Extract the [X, Y] coordinate from the center of the cell holding the provided text.  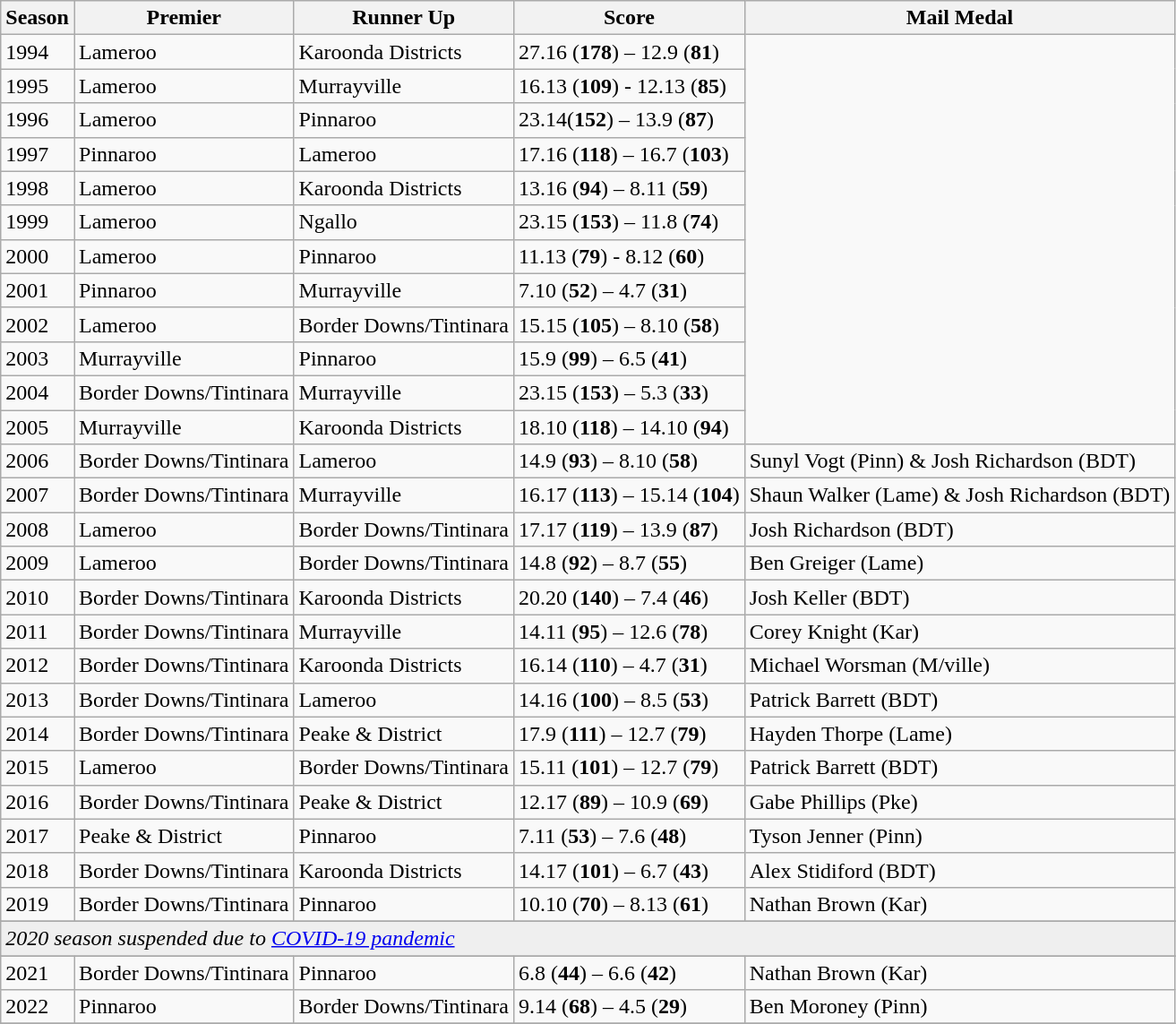
12.17 (89) – 10.9 (69) [630, 802]
15.15 (105) – 8.10 (58) [630, 324]
14.16 (100) – 8.5 (53) [630, 700]
Alex Stidiford (BDT) [960, 870]
2019 [38, 904]
2006 [38, 461]
6.8 (44) – 6.6 (42) [630, 972]
23.15 (153) – 11.8 (74) [630, 222]
13.16 (94) – 8.11 (59) [630, 188]
2010 [38, 598]
16.13 (109) - 12.13 (85) [630, 86]
Tyson Jenner (Pinn) [960, 836]
14.9 (93) – 8.10 (58) [630, 461]
2017 [38, 836]
2003 [38, 358]
Shaun Walker (Lame) & Josh Richardson (BDT) [960, 495]
20.20 (140) – 7.4 (46) [630, 598]
18.10 (118) – 14.10 (94) [630, 427]
14.8 (92) – 8.7 (55) [630, 564]
2008 [38, 529]
14.17 (101) – 6.7 (43) [630, 870]
Corey Knight (Kar) [960, 632]
2000 [38, 256]
16.17 (113) – 15.14 (104) [630, 495]
2005 [38, 427]
2009 [38, 564]
11.13 (79) - 8.12 (60) [630, 256]
1994 [38, 52]
2016 [38, 802]
1999 [38, 222]
2018 [38, 870]
7.10 (52) – 4.7 (31) [630, 290]
2014 [38, 734]
Ben Greiger (Lame) [960, 564]
2002 [38, 324]
17.9 (111) – 12.7 (79) [630, 734]
Hayden Thorpe (Lame) [960, 734]
2012 [38, 666]
1998 [38, 188]
2015 [38, 768]
16.14 (110) – 4.7 (31) [630, 666]
2013 [38, 700]
15.9 (99) – 6.5 (41) [630, 358]
2001 [38, 290]
Josh Keller (BDT) [960, 598]
Gabe Phillips (Pke) [960, 802]
1997 [38, 154]
Mail Medal [960, 18]
1995 [38, 86]
2011 [38, 632]
23.15 (153) – 5.3 (33) [630, 392]
Season [38, 18]
2004 [38, 392]
2021 [38, 972]
Sunyl Vogt (Pinn) & Josh Richardson (BDT) [960, 461]
Ngallo [404, 222]
17.17 (119) – 13.9 (87) [630, 529]
9.14 (68) – 4.5 (29) [630, 1007]
23.14(152) – 13.9 (87) [630, 120]
Score [630, 18]
7.11 (53) – 7.6 (48) [630, 836]
2020 season suspended due to COVID-19 pandemic [588, 938]
2007 [38, 495]
27.16 (178) – 12.9 (81) [630, 52]
Premier [184, 18]
14.11 (95) – 12.6 (78) [630, 632]
Josh Richardson (BDT) [960, 529]
15.11 (101) – 12.7 (79) [630, 768]
Runner Up [404, 18]
10.10 (70) – 8.13 (61) [630, 904]
2022 [38, 1007]
17.16 (118) – 16.7 (103) [630, 154]
Ben Moroney (Pinn) [960, 1007]
Michael Worsman (M/ville) [960, 666]
1996 [38, 120]
